Output the (x, y) coordinate of the center of the cell containing the given text.  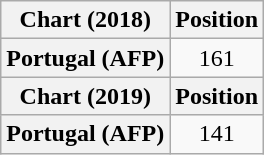
161 (217, 58)
141 (217, 134)
Chart (2019) (86, 96)
Chart (2018) (86, 20)
